Provide the (x, y) coordinate of the cell's center where the given text is located.  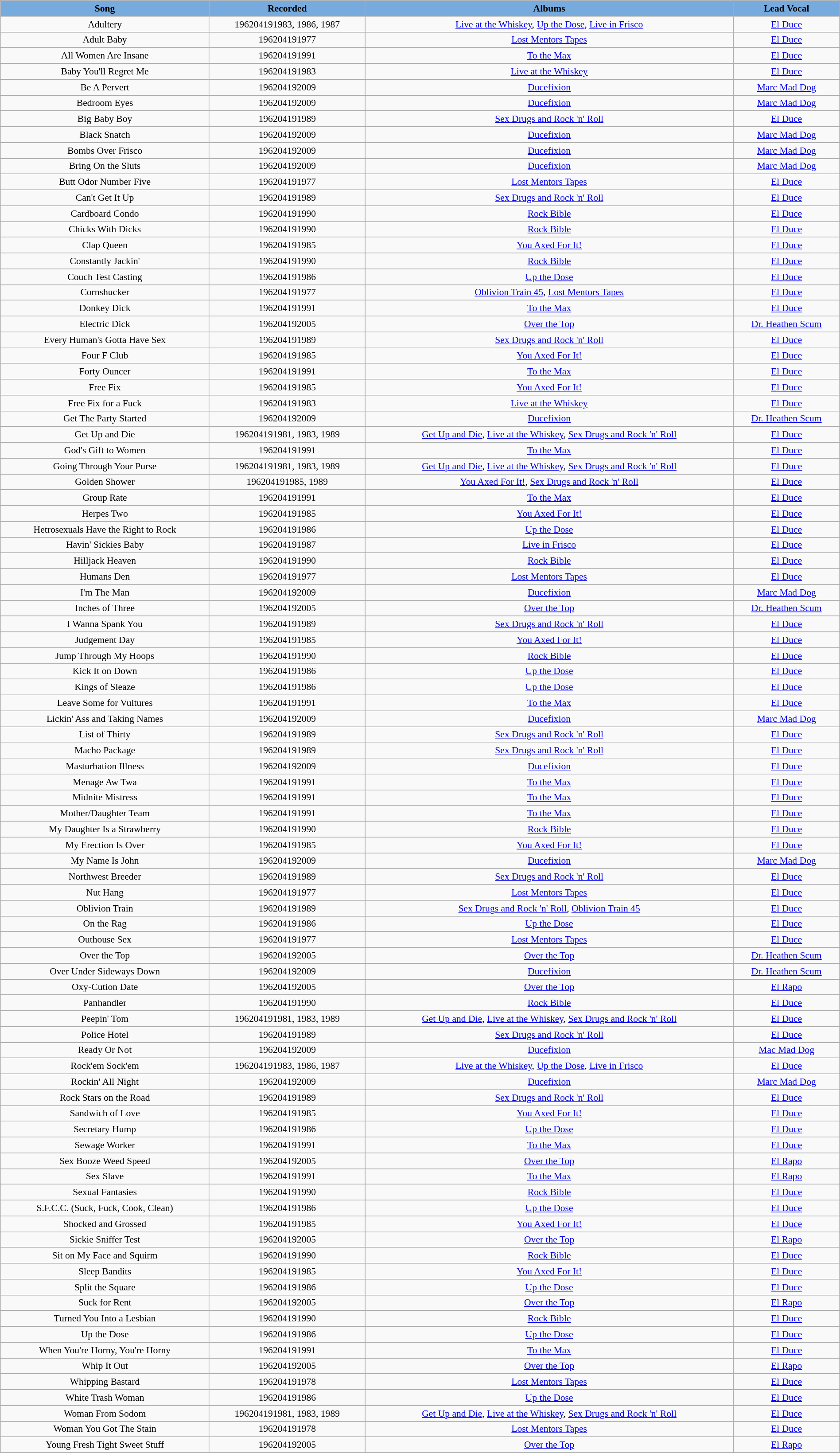
Couch Test Casting (105, 277)
Big Baby Boy (105, 119)
On the Rag (105, 924)
Herpes Two (105, 514)
Mac Mad Dog (786, 1050)
Oblivion Train (105, 908)
Whip It Out (105, 1366)
Adultery (105, 24)
Get Up and Die (105, 435)
Jump Through My Hoops (105, 655)
Hilljack Heaven (105, 561)
Over Under Sideways Down (105, 971)
Young Fresh Tight Sweet Stuff (105, 1445)
Chicks With Dicks (105, 230)
My Daughter Is a Strawberry (105, 829)
S.F.C.C. (Suck, Fuck, Cook, Clean) (105, 1208)
Leave Some for Vultures (105, 703)
Song (105, 8)
When You're Horny, You're Horny (105, 1350)
Inches of Three (105, 608)
Constantly Jackin' (105, 261)
Sex Booze Weed Speed (105, 1161)
Mother/Daughter Team (105, 814)
Electric Dick (105, 324)
Police Hotel (105, 1034)
Midnite Mistress (105, 798)
Lickin' Ass and Taking Names (105, 719)
Northwest Breeder (105, 876)
Panhandler (105, 1003)
Free Fix (105, 387)
196204191985, 1989 (287, 482)
Can't Get It Up (105, 198)
Rock'em Sock'em (105, 1066)
Live in Frisco (549, 545)
Whipping Bastard (105, 1382)
Black Snatch (105, 135)
Oblivion Train 45, Lost Mentors Tapes (549, 292)
Golden Shower (105, 482)
Kings of Sleaze (105, 687)
Rockin' All Night (105, 1082)
Recorded (287, 8)
Peepin' Tom (105, 1019)
God's Gift to Women (105, 450)
I'm The Man (105, 592)
Masturbation Illness (105, 766)
Outhouse Sex (105, 940)
Four F Club (105, 355)
Group Rate (105, 498)
You Axed For It!, Sex Drugs and Rock 'n' Roll (549, 482)
Cardboard Condo (105, 214)
Kick It on Down (105, 671)
Lead Vocal (786, 8)
Woman From Sodom (105, 1413)
White Trash Woman (105, 1398)
Albums (549, 8)
Bombs Over Frisco (105, 150)
Free Fix for a Fuck (105, 403)
Shocked and Grossed (105, 1224)
Get The Party Started (105, 419)
Sickie Sniffer Test (105, 1240)
I Wanna Spank You (105, 624)
Sandwich of Love (105, 1113)
Judgement Day (105, 640)
Bring On the Sluts (105, 166)
Butt Odor Number Five (105, 182)
Rock Stars on the Road (105, 1098)
Turned You Into a Lesbian (105, 1319)
Macho Package (105, 750)
Adult Baby (105, 40)
Every Human's Gotta Have Sex (105, 340)
Cornshucker (105, 292)
Clap Queen (105, 245)
Menage Aw Twa (105, 782)
List of Thirty (105, 735)
Sewage Worker (105, 1145)
All Women Are Insane (105, 56)
Baby You'll Regret Me (105, 71)
Sex Slave (105, 1176)
Hetrosexuals Have the Right to Rock (105, 529)
Humans Den (105, 577)
Sexual Fantasies (105, 1192)
Forty Ouncer (105, 371)
Secretary Hump (105, 1129)
Suck for Rent (105, 1303)
My Name Is John (105, 861)
Oxy-Cution Date (105, 987)
Woman You Got The Stain (105, 1429)
Havin' Sickies Baby (105, 545)
Split the Square (105, 1287)
Donkey Dick (105, 308)
Going Through Your Purse (105, 466)
Be A Pervert (105, 87)
My Erection Is Over (105, 845)
Sex Drugs and Rock 'n' Roll, Oblivion Train 45 (549, 908)
196204191987 (287, 545)
Sit on My Face and Squirm (105, 1255)
Bedroom Eyes (105, 103)
Nut Hang (105, 892)
Sleep Bandits (105, 1271)
Ready Or Not (105, 1050)
